From the cell containing the given text, extract its center point as [X, Y] coordinate. 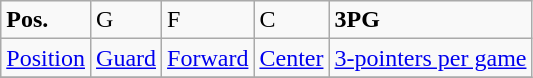
Forward [208, 58]
G [126, 20]
Guard [126, 58]
Center [292, 58]
C [292, 20]
3PG [430, 20]
F [208, 20]
3-pointers per game [430, 58]
Position [46, 58]
Pos. [46, 20]
